For the text-containing cell, return its midpoint in (X, Y) coordinate format. 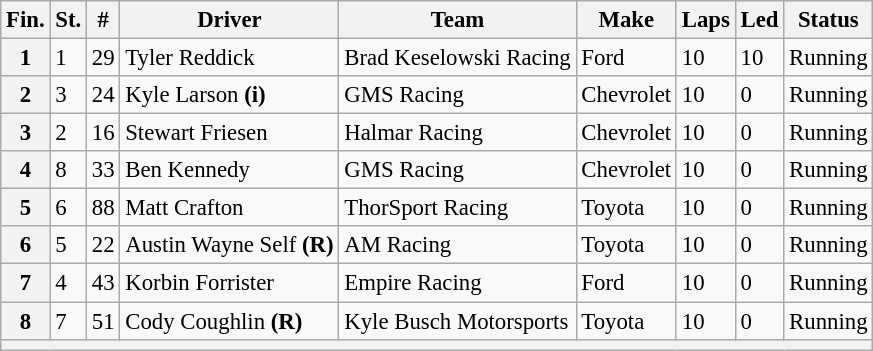
Austin Wayne Self (R) (230, 245)
Status (828, 20)
Matt Crafton (230, 208)
22 (104, 245)
43 (104, 283)
ThorSport Racing (458, 208)
51 (104, 321)
Ben Kennedy (230, 170)
Empire Racing (458, 283)
16 (104, 133)
33 (104, 170)
Make (626, 20)
Led (760, 20)
St. (68, 20)
29 (104, 58)
88 (104, 208)
Driver (230, 20)
Brad Keselowski Racing (458, 58)
AM Racing (458, 245)
Stewart Friesen (230, 133)
# (104, 20)
Fin. (26, 20)
Korbin Forrister (230, 283)
Laps (706, 20)
Kyle Busch Motorsports (458, 321)
Team (458, 20)
Kyle Larson (i) (230, 95)
24 (104, 95)
Cody Coughlin (R) (230, 321)
Tyler Reddick (230, 58)
Halmar Racing (458, 133)
